Capture the cell that displays the provided text and extract its (x, y) central coordinate. 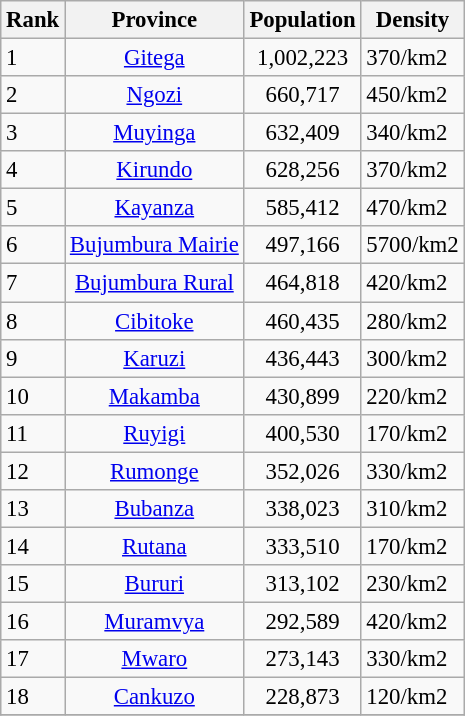
464,818 (302, 283)
7 (33, 283)
6 (33, 245)
Ngozi (155, 95)
436,443 (302, 358)
14 (33, 546)
13 (33, 509)
Bujumbura Rural (155, 283)
Rank (33, 20)
333,510 (302, 546)
9 (33, 358)
Cankuzo (155, 697)
400,530 (302, 433)
17 (33, 659)
Gitega (155, 58)
228,873 (302, 697)
Rumonge (155, 471)
120/km2 (412, 697)
450/km2 (412, 95)
Karuzi (155, 358)
352,026 (302, 471)
338,023 (302, 509)
Province (155, 20)
5700/km2 (412, 245)
2 (33, 95)
280/km2 (412, 321)
220/km2 (412, 396)
460,435 (302, 321)
Cibitoke (155, 321)
632,409 (302, 133)
3 (33, 133)
273,143 (302, 659)
Muramvya (155, 621)
Density (412, 20)
1 (33, 58)
300/km2 (412, 358)
Kayanza (155, 208)
292,589 (302, 621)
230/km2 (412, 584)
4 (33, 170)
5 (33, 208)
1,002,223 (302, 58)
Bujumbura Mairie (155, 245)
430,899 (302, 396)
Muyinga (155, 133)
Kirundo (155, 170)
310/km2 (412, 509)
585,412 (302, 208)
Ruyigi (155, 433)
12 (33, 471)
Bubanza (155, 509)
660,717 (302, 95)
8 (33, 321)
18 (33, 697)
340/km2 (412, 133)
11 (33, 433)
Mwaro (155, 659)
470/km2 (412, 208)
Bururi (155, 584)
Rutana (155, 546)
497,166 (302, 245)
313,102 (302, 584)
15 (33, 584)
10 (33, 396)
16 (33, 621)
Makamba (155, 396)
628,256 (302, 170)
Population (302, 20)
